From the cell containing the given text, extract its center point as (X, Y) coordinate. 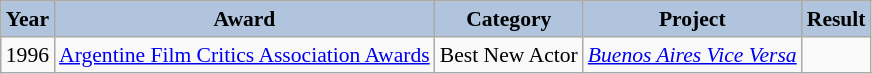
Result (836, 19)
Category (509, 19)
Year (28, 19)
Buenos Aires Vice Versa (692, 55)
1996 (28, 55)
Argentine Film Critics Association Awards (244, 55)
Award (244, 19)
Project (692, 19)
Best New Actor (509, 55)
